Detect which cell encompasses the target text, then output its (x, y) center coordinate. 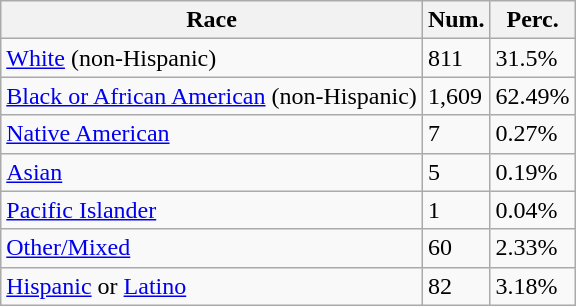
Race (212, 20)
31.5% (532, 58)
Perc. (532, 20)
62.49% (532, 96)
7 (456, 134)
White (non-Hispanic) (212, 58)
0.04% (532, 210)
Pacific Islander (212, 210)
811 (456, 58)
1,609 (456, 96)
3.18% (532, 286)
5 (456, 172)
2.33% (532, 248)
60 (456, 248)
Num. (456, 20)
Hispanic or Latino (212, 286)
0.27% (532, 134)
Other/Mixed (212, 248)
Black or African American (non-Hispanic) (212, 96)
0.19% (532, 172)
1 (456, 210)
Native American (212, 134)
Asian (212, 172)
82 (456, 286)
